Locate the cell with the specified text and output its [X, Y] center coordinate. 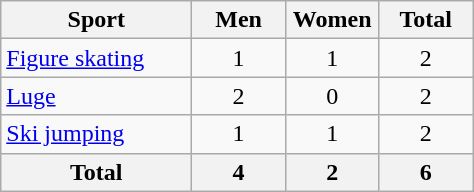
Figure skating [96, 58]
Men [239, 20]
Women [332, 20]
Ski jumping [96, 134]
6 [426, 172]
0 [332, 96]
Sport [96, 20]
Luge [96, 96]
4 [239, 172]
